Determine the [x, y] coordinate at the center of the cell enclosing the given text.  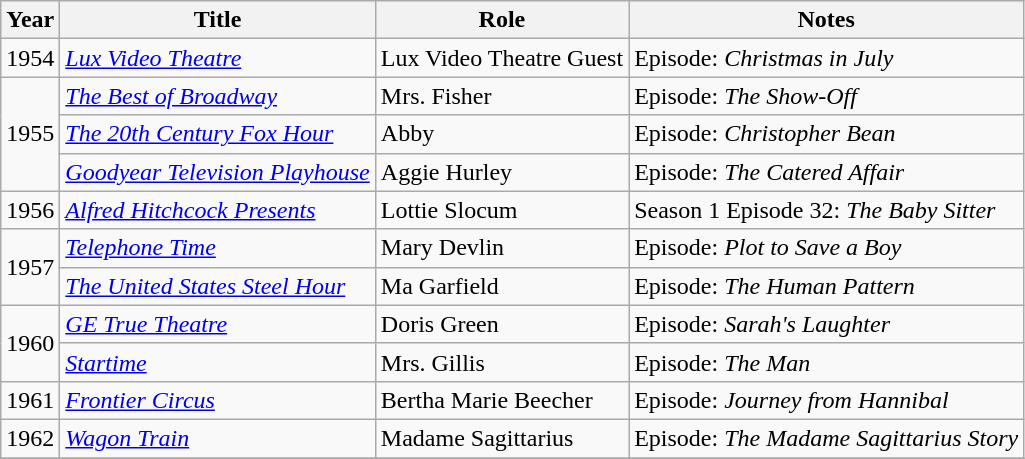
Episode: The Human Pattern [826, 286]
Wagon Train [218, 438]
Lux Video Theatre [218, 58]
Episode: The Catered Affair [826, 172]
Telephone Time [218, 248]
Episode: The Show-Off [826, 96]
Aggie Hurley [502, 172]
Episode: Christopher Bean [826, 134]
Mrs. Gillis [502, 362]
1961 [30, 400]
Episode: The Man [826, 362]
Lottie Slocum [502, 210]
Goodyear Television Playhouse [218, 172]
Doris Green [502, 324]
Mrs. Fisher [502, 96]
Role [502, 20]
1957 [30, 267]
Episode: Christmas in July [826, 58]
Episode: Plot to Save a Boy [826, 248]
1955 [30, 134]
The United States Steel Hour [218, 286]
Lux Video Theatre Guest [502, 58]
Alfred Hitchcock Presents [218, 210]
Frontier Circus [218, 400]
Abby [502, 134]
GE True Theatre [218, 324]
Title [218, 20]
1954 [30, 58]
1960 [30, 343]
1962 [30, 438]
Episode: Sarah's Laughter [826, 324]
Mary Devlin [502, 248]
The 20th Century Fox Hour [218, 134]
Year [30, 20]
Madame Sagittarius [502, 438]
Season 1 Episode 32: The Baby Sitter [826, 210]
Ma Garfield [502, 286]
Bertha Marie Beecher [502, 400]
Startime [218, 362]
Episode: The Madame Sagittarius Story [826, 438]
Episode: Journey from Hannibal [826, 400]
Notes [826, 20]
The Best of Broadway [218, 96]
1956 [30, 210]
